Return [x, y] of the center of cell containing provided text 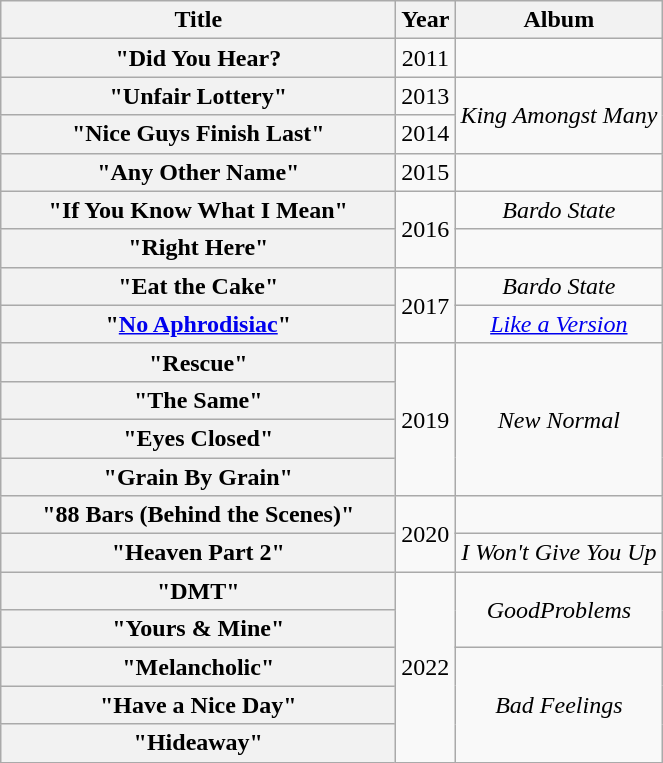
"If You Know What I Mean" [198, 210]
King Amongst Many [559, 115]
"Have a Nice Day" [198, 705]
"Heaven Part 2" [198, 553]
2020 [426, 534]
GoodProblems [559, 610]
2013 [426, 96]
"Rescue" [198, 362]
2011 [426, 58]
I Won't Give You Up [559, 553]
2016 [426, 229]
"The Same" [198, 400]
"Did You Hear? [198, 58]
2017 [426, 305]
2015 [426, 172]
Year [426, 20]
"Grain By Grain" [198, 477]
"Eat the Cake" [198, 286]
"Eyes Closed" [198, 438]
"Hideaway" [198, 743]
"No Aphrodisiac" [198, 324]
"Yours & Mine" [198, 629]
"DMT" [198, 591]
2014 [426, 134]
Bad Feelings [559, 705]
"88 Bars (Behind the Scenes)" [198, 515]
New Normal [559, 419]
Album [559, 20]
2019 [426, 419]
2022 [426, 667]
Like a Version [559, 324]
"Any Other Name" [198, 172]
"Unfair Lottery" [198, 96]
"Melancholic" [198, 667]
"Right Here" [198, 248]
Title [198, 20]
"Nice Guys Finish Last" [198, 134]
